From the cell containing the given text, extract its center point as (x, y) coordinate. 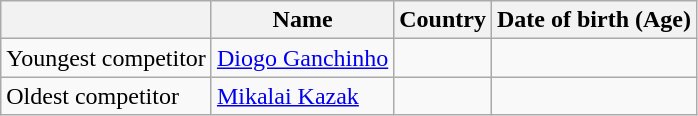
Date of birth (Age) (594, 20)
Country (443, 20)
Diogo Ganchinho (302, 58)
Mikalai Kazak (302, 96)
Oldest competitor (106, 96)
Name (302, 20)
Youngest competitor (106, 58)
